Determine the [X, Y] coordinate at the center of the cell enclosing the given text.  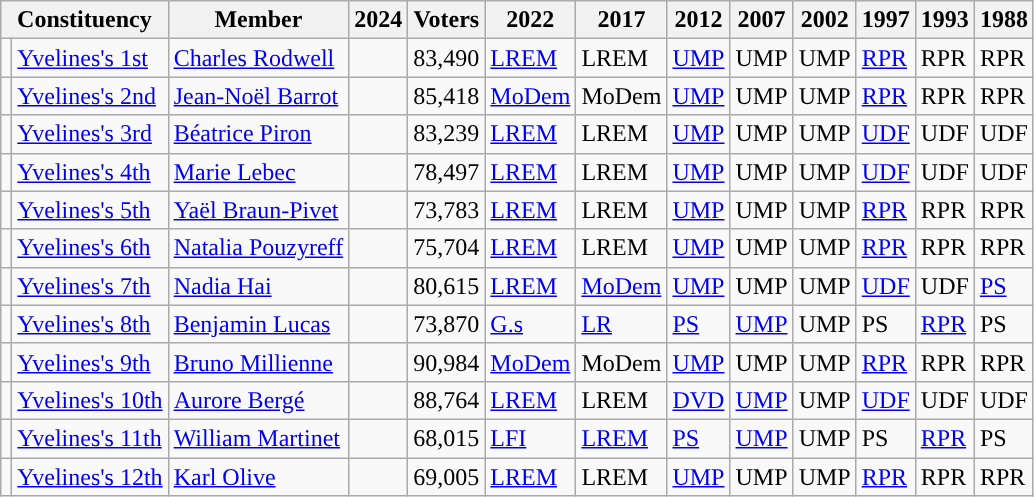
LR [622, 324]
Voters [446, 20]
Yvelines's 10th [90, 400]
Yvelines's 7th [90, 286]
90,984 [446, 362]
Aurore Bergé [258, 400]
2022 [530, 20]
Bruno Millienne [258, 362]
William Martinet [258, 438]
Nadia Hai [258, 286]
2017 [622, 20]
Constituency [84, 20]
Yvelines's 6th [90, 248]
Yvelines's 5th [90, 210]
2002 [824, 20]
78,497 [446, 172]
G.s [530, 324]
Karl Olive [258, 477]
Benjamin Lucas [258, 324]
73,783 [446, 210]
85,418 [446, 96]
83,490 [446, 58]
Yvelines's 1st [90, 58]
80,615 [446, 286]
Yvelines's 8th [90, 324]
1993 [944, 20]
Jean-Noël Barrot [258, 96]
2012 [698, 20]
69,005 [446, 477]
Charles Rodwell [258, 58]
Natalia Pouzyreff [258, 248]
73,870 [446, 324]
1988 [1004, 20]
Member [258, 20]
LFI [530, 438]
Yaël Braun-Pivet [258, 210]
Béatrice Piron [258, 134]
83,239 [446, 134]
75,704 [446, 248]
Yvelines's 4th [90, 172]
68,015 [446, 438]
DVD [698, 400]
Yvelines's 11th [90, 438]
88,764 [446, 400]
1997 [886, 20]
Yvelines's 12th [90, 477]
Yvelines's 2nd [90, 96]
Marie Lebec [258, 172]
Yvelines's 9th [90, 362]
Yvelines's 3rd [90, 134]
2024 [378, 20]
2007 [762, 20]
